From the cell containing the given text, extract its center point as (x, y) coordinate. 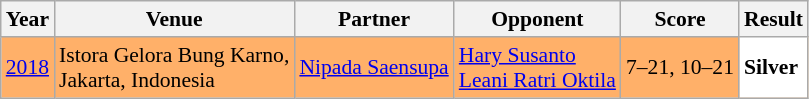
Year (28, 19)
Silver (774, 68)
Nipada Saensupa (374, 68)
Score (680, 19)
Istora Gelora Bung Karno,Jakarta, Indonesia (174, 68)
Hary Susanto Leani Ratri Oktila (538, 68)
Result (774, 19)
2018 (28, 68)
Venue (174, 19)
Partner (374, 19)
7–21, 10–21 (680, 68)
Opponent (538, 19)
